Search for the cell housing the specified text and yield its [x, y] center coordinate. 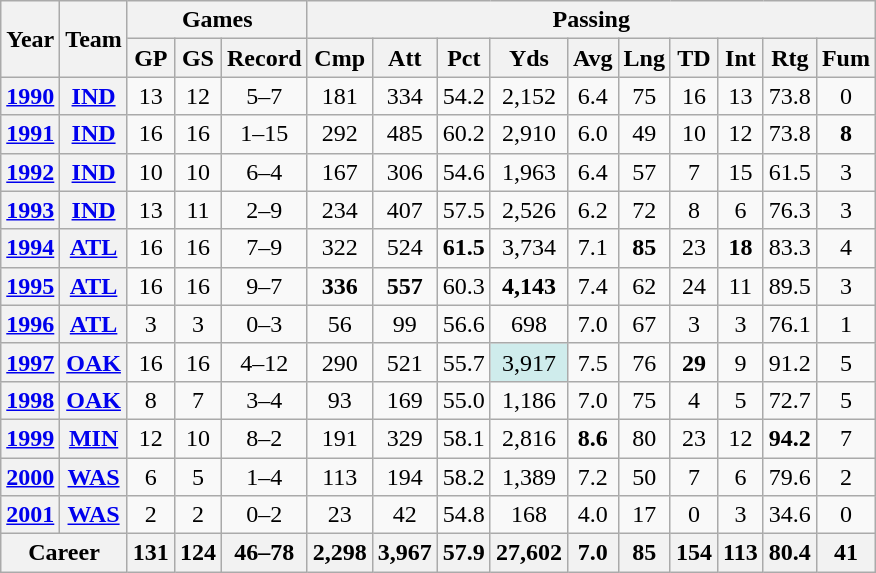
334 [404, 96]
1,186 [528, 400]
60.2 [464, 134]
3,967 [404, 553]
485 [404, 134]
55.0 [464, 400]
Year [30, 39]
15 [741, 172]
54.2 [464, 96]
4.0 [592, 515]
521 [404, 362]
6.2 [592, 210]
1999 [30, 438]
56 [340, 324]
Games [217, 20]
67 [644, 324]
1–4 [264, 477]
1995 [30, 286]
Career [64, 553]
1991 [30, 134]
8–2 [264, 438]
54.8 [464, 515]
7.4 [592, 286]
2,816 [528, 438]
524 [404, 248]
41 [846, 553]
292 [340, 134]
GP [150, 58]
168 [528, 515]
94.2 [790, 438]
1,389 [528, 477]
7.1 [592, 248]
79.6 [790, 477]
1998 [30, 400]
290 [340, 362]
Rtg [790, 58]
407 [404, 210]
1997 [30, 362]
18 [741, 248]
2–9 [264, 210]
17 [644, 515]
80 [644, 438]
50 [644, 477]
34.6 [790, 515]
Int [741, 58]
Passing [591, 20]
MIN [94, 438]
9 [741, 362]
Yds [528, 58]
169 [404, 400]
322 [340, 248]
72.7 [790, 400]
336 [340, 286]
56.6 [464, 324]
181 [340, 96]
3–4 [264, 400]
7–9 [264, 248]
76.3 [790, 210]
1 [846, 324]
329 [404, 438]
7.5 [592, 362]
GS [198, 58]
76.1 [790, 324]
2001 [30, 515]
124 [198, 553]
49 [644, 134]
0–2 [264, 515]
2000 [30, 477]
93 [340, 400]
1993 [30, 210]
99 [404, 324]
60.3 [464, 286]
Cmp [340, 58]
Record [264, 58]
55.7 [464, 362]
89.5 [790, 286]
1,963 [528, 172]
TD [694, 58]
3,917 [528, 362]
1992 [30, 172]
58.1 [464, 438]
83.3 [790, 248]
4,143 [528, 286]
Avg [592, 58]
80.4 [790, 553]
3,734 [528, 248]
24 [694, 286]
46–78 [264, 553]
191 [340, 438]
6–4 [264, 172]
Team [94, 39]
57 [644, 172]
54.6 [464, 172]
72 [644, 210]
29 [694, 362]
27,602 [528, 553]
306 [404, 172]
42 [404, 515]
Lng [644, 58]
91.2 [790, 362]
131 [150, 553]
Att [404, 58]
1990 [30, 96]
58.2 [464, 477]
2,910 [528, 134]
1994 [30, 248]
557 [404, 286]
2,298 [340, 553]
8.6 [592, 438]
Pct [464, 58]
167 [340, 172]
1996 [30, 324]
9–7 [264, 286]
698 [528, 324]
4–12 [264, 362]
7.2 [592, 477]
234 [340, 210]
76 [644, 362]
5–7 [264, 96]
62 [644, 286]
2,526 [528, 210]
1–15 [264, 134]
2,152 [528, 96]
Fum [846, 58]
57.9 [464, 553]
154 [694, 553]
57.5 [464, 210]
194 [404, 477]
6.0 [592, 134]
0–3 [264, 324]
